Locate the cell with the specified text and output its [X, Y] center coordinate. 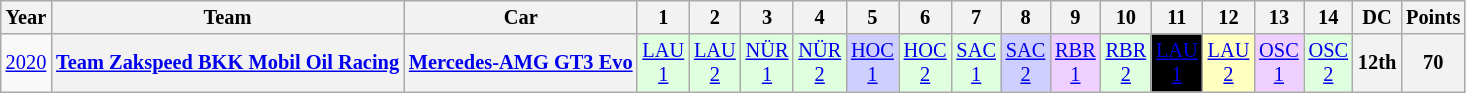
3 [768, 17]
RBR2 [1126, 63]
NÜR1 [768, 63]
7 [976, 17]
HOC1 [872, 63]
6 [926, 17]
Team [228, 17]
11 [1177, 17]
Mercedes-AMG GT3 Evo [521, 63]
NÜR2 [820, 63]
13 [1278, 17]
5 [872, 17]
OSC2 [1328, 63]
SAC1 [976, 63]
Year [26, 17]
1 [663, 17]
DC [1377, 17]
SAC2 [1026, 63]
70 [1433, 63]
2020 [26, 63]
Car [521, 17]
2 [715, 17]
12 [1229, 17]
HOC2 [926, 63]
14 [1328, 17]
12th [1377, 63]
10 [1126, 17]
Team Zakspeed BKK Mobil Oil Racing [228, 63]
8 [1026, 17]
Points [1433, 17]
4 [820, 17]
OSC1 [1278, 63]
RBR1 [1075, 63]
9 [1075, 17]
